Return (X, Y) of the center of cell containing provided text 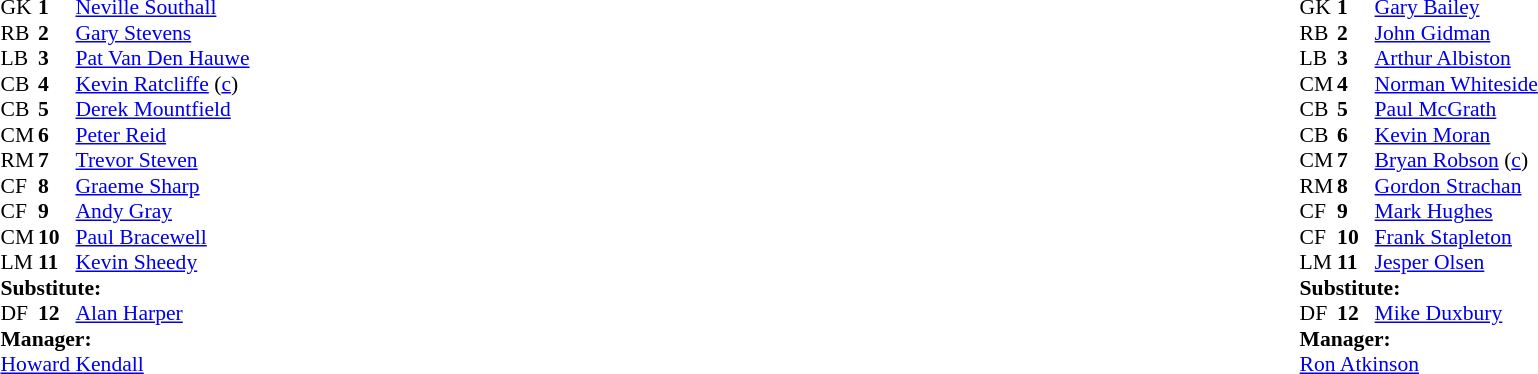
Kevin Ratcliffe (c) (163, 84)
Gordon Strachan (1456, 186)
Arthur Albiston (1456, 59)
Gary Stevens (163, 33)
Paul Bracewell (163, 237)
Mark Hughes (1456, 211)
Norman Whiteside (1456, 84)
Pat Van Den Hauwe (163, 59)
Frank Stapleton (1456, 237)
Mike Duxbury (1456, 313)
Kevin Sheedy (163, 263)
Derek Mountfield (163, 109)
Graeme Sharp (163, 186)
Kevin Moran (1456, 135)
Peter Reid (163, 135)
Alan Harper (163, 313)
Andy Gray (163, 211)
Paul McGrath (1456, 109)
Bryan Robson (c) (1456, 161)
Jesper Olsen (1456, 263)
John Gidman (1456, 33)
Trevor Steven (163, 161)
